Determine the (X, Y) coordinate at the center of the cell enclosing the given text.  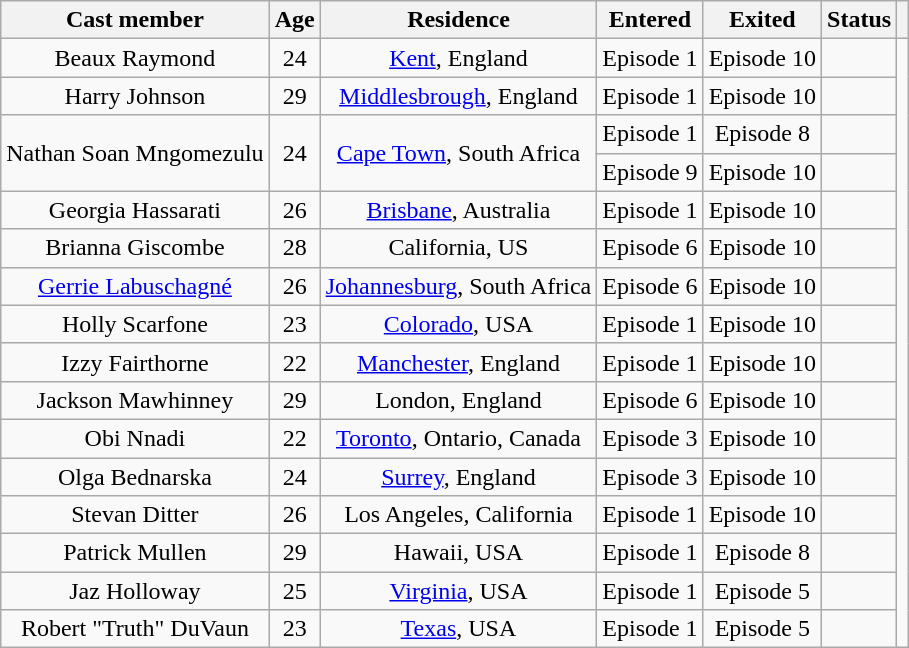
Hawaii, USA (458, 553)
Nathan Soan Mngomezulu (135, 153)
Johannesburg, South Africa (458, 286)
Brisbane, Australia (458, 210)
Exited (762, 20)
Patrick Mullen (135, 553)
Kent, England (458, 58)
Beaux Raymond (135, 58)
Status (860, 20)
Middlesbrough, England (458, 96)
Robert "Truth" DuVaun (135, 629)
Entered (650, 20)
Texas, USA (458, 629)
25 (294, 591)
28 (294, 248)
Jackson Mawhinney (135, 400)
Episode 9 (650, 172)
Los Angeles, California (458, 515)
California, US (458, 248)
Manchester, England (458, 362)
Harry Johnson (135, 96)
Holly Scarfone (135, 324)
Obi Nnadi (135, 438)
Jaz Holloway (135, 591)
Age (294, 20)
Georgia Hassarati (135, 210)
Olga Bednarska (135, 477)
Colorado, USA (458, 324)
London, England (458, 400)
Residence (458, 20)
Stevan Ditter (135, 515)
Brianna Giscombe (135, 248)
Toronto, Ontario, Canada (458, 438)
Virginia, USA (458, 591)
Izzy Fairthorne (135, 362)
Surrey, England (458, 477)
Gerrie Labuschagné (135, 286)
Cast member (135, 20)
Cape Town, South Africa (458, 153)
